Find where the given text appears and provide that cell's center as [x, y] coordinate. 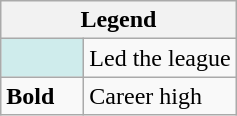
Legend [118, 20]
Career high [160, 96]
Led the league [160, 58]
Bold [42, 96]
